Scan for the cell matching the given text and deliver its (x, y) coordinate at center. 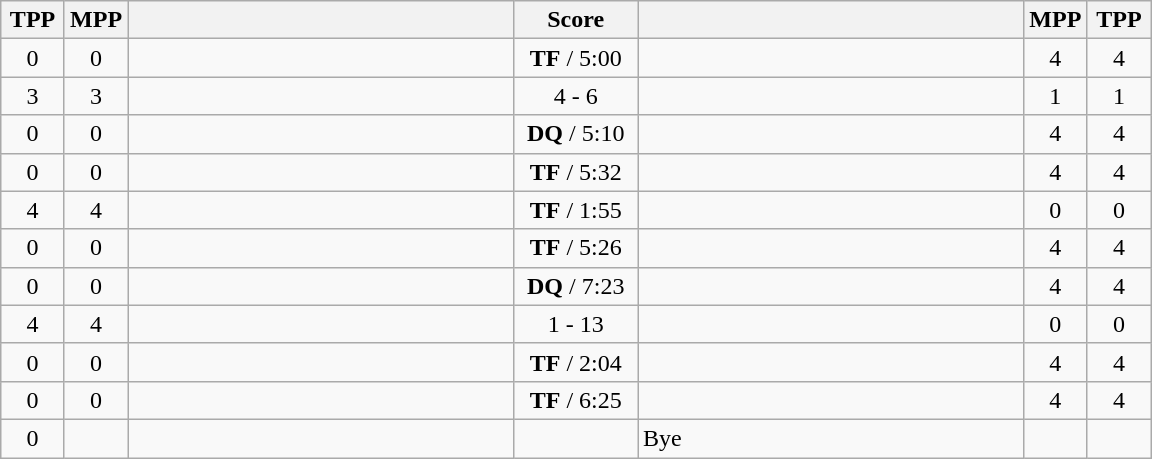
TF / 5:32 (576, 172)
TF / 5:00 (576, 58)
1 - 13 (576, 324)
4 - 6 (576, 96)
DQ / 7:23 (576, 286)
TF / 5:26 (576, 248)
TF / 6:25 (576, 400)
Bye (831, 438)
TF / 2:04 (576, 362)
Score (576, 20)
DQ / 5:10 (576, 134)
TF / 1:55 (576, 210)
